Return (X, Y) of the center of cell containing provided text 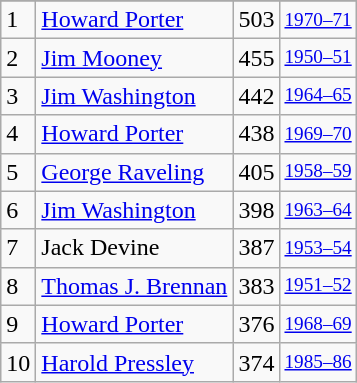
8 (18, 286)
398 (256, 210)
405 (256, 172)
387 (256, 248)
Jim Mooney (134, 58)
6 (18, 210)
1985–86 (318, 362)
455 (256, 58)
Thomas J. Brennan (134, 286)
503 (256, 20)
3 (18, 96)
1969–70 (318, 134)
7 (18, 248)
1953–54 (318, 248)
9 (18, 324)
1958–59 (318, 172)
1968–69 (318, 324)
1963–64 (318, 210)
1970–71 (318, 20)
438 (256, 134)
376 (256, 324)
442 (256, 96)
383 (256, 286)
1 (18, 20)
George Raveling (134, 172)
Jack Devine (134, 248)
1951–52 (318, 286)
1964–65 (318, 96)
10 (18, 362)
Harold Pressley (134, 362)
4 (18, 134)
5 (18, 172)
374 (256, 362)
2 (18, 58)
1950–51 (318, 58)
